Return the [x, y] coordinate for the center point of the cell that contains the specified text.  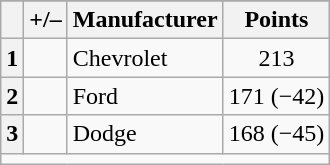
2 [12, 96]
Dodge [145, 134]
168 (−45) [276, 134]
Chevrolet [145, 58]
171 (−42) [276, 96]
Ford [145, 96]
Points [276, 20]
+/– [46, 20]
1 [12, 58]
3 [12, 134]
213 [276, 58]
Manufacturer [145, 20]
